Pinpoint the cell where the given text exists, returning its [x, y] midpoint coordinate. 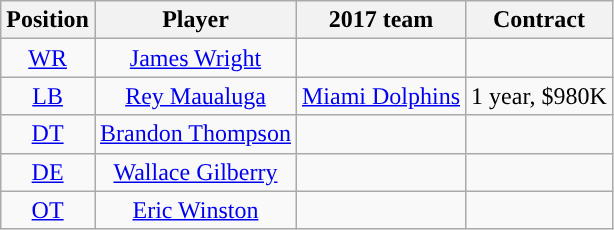
Position [48, 20]
Contract [540, 20]
Wallace Gilberry [195, 172]
WR [48, 58]
Player [195, 20]
Brandon Thompson [195, 134]
OT [48, 210]
Rey Maualuga [195, 96]
DT [48, 134]
James Wright [195, 58]
DE [48, 172]
Miami Dolphins [380, 96]
Eric Winston [195, 210]
2017 team [380, 20]
LB [48, 96]
1 year, $980K [540, 96]
